Extract the [X, Y] coordinate from the center of the cell holding the provided text.  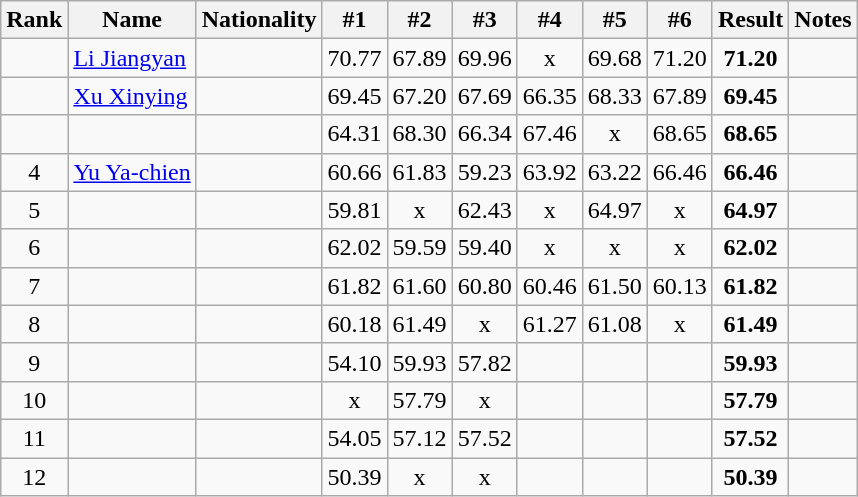
67.69 [484, 96]
63.92 [550, 172]
60.46 [550, 286]
Notes [823, 20]
4 [34, 172]
#1 [354, 20]
66.34 [484, 134]
6 [34, 248]
Rank [34, 20]
61.83 [420, 172]
59.40 [484, 248]
63.22 [614, 172]
66.35 [550, 96]
Yu Ya-chien [132, 172]
69.96 [484, 58]
59.23 [484, 172]
68.33 [614, 96]
60.13 [680, 286]
9 [34, 362]
61.27 [550, 324]
5 [34, 210]
57.82 [484, 362]
11 [34, 438]
#6 [680, 20]
Result [750, 20]
59.81 [354, 210]
#2 [420, 20]
Nationality [259, 20]
12 [34, 477]
61.60 [420, 286]
61.08 [614, 324]
60.66 [354, 172]
#3 [484, 20]
Li Jiangyan [132, 58]
54.05 [354, 438]
Xu Xinying [132, 96]
67.20 [420, 96]
Name [132, 20]
69.68 [614, 58]
#4 [550, 20]
70.77 [354, 58]
68.30 [420, 134]
54.10 [354, 362]
57.12 [420, 438]
7 [34, 286]
67.46 [550, 134]
64.31 [354, 134]
60.80 [484, 286]
10 [34, 400]
59.59 [420, 248]
60.18 [354, 324]
62.43 [484, 210]
#5 [614, 20]
61.50 [614, 286]
8 [34, 324]
